Locate the cell with the specified text and output its (X, Y) center coordinate. 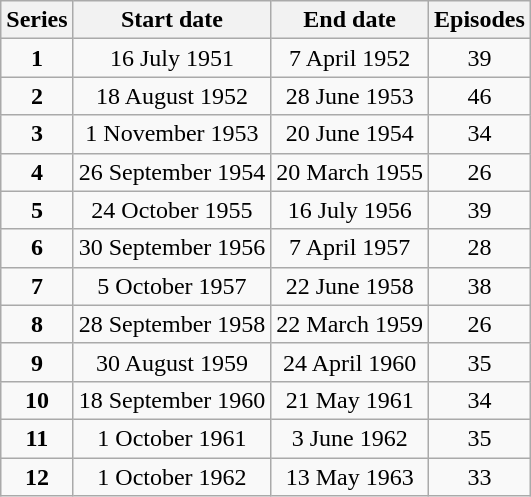
Series (37, 20)
28 (480, 248)
1 November 1953 (172, 134)
30 September 1956 (172, 248)
1 (37, 58)
12 (37, 477)
8 (37, 324)
28 June 1953 (350, 96)
21 May 1961 (350, 400)
9 (37, 362)
4 (37, 172)
1 October 1962 (172, 477)
6 (37, 248)
5 October 1957 (172, 286)
7 April 1957 (350, 248)
3 (37, 134)
5 (37, 210)
22 March 1959 (350, 324)
7 (37, 286)
1 October 1961 (172, 438)
Start date (172, 20)
20 June 1954 (350, 134)
24 April 1960 (350, 362)
13 May 1963 (350, 477)
26 September 1954 (172, 172)
18 August 1952 (172, 96)
Episodes (480, 20)
28 September 1958 (172, 324)
30 August 1959 (172, 362)
7 April 1952 (350, 58)
End date (350, 20)
16 July 1951 (172, 58)
10 (37, 400)
18 September 1960 (172, 400)
2 (37, 96)
22 June 1958 (350, 286)
11 (37, 438)
38 (480, 286)
16 July 1956 (350, 210)
33 (480, 477)
46 (480, 96)
3 June 1962 (350, 438)
24 October 1955 (172, 210)
20 March 1955 (350, 172)
